Scan for the cell matching the given text and deliver its (x, y) coordinate at center. 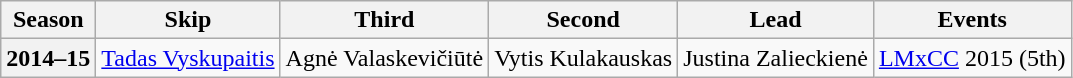
Agnė Valaskevičiūtė (384, 58)
Tadas Vyskupaitis (188, 58)
Lead (776, 20)
Season (48, 20)
Events (972, 20)
Second (584, 20)
Justina Zalieckienė (776, 58)
Skip (188, 20)
2014–15 (48, 58)
Vytis Kulakauskas (584, 58)
Third (384, 20)
LMxCC 2015 (5th) (972, 58)
